Determine the (x, y) coordinate at the center of the cell enclosing the given text.  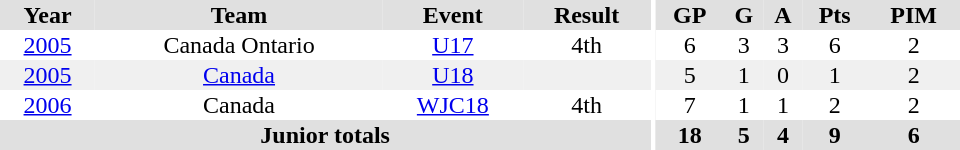
Year (48, 15)
Junior totals (325, 135)
18 (690, 135)
Pts (834, 15)
GP (690, 15)
7 (690, 105)
Result (586, 15)
0 (783, 75)
U17 (453, 45)
Canada Ontario (239, 45)
9 (834, 135)
A (783, 15)
PIM (914, 15)
U18 (453, 75)
WJC18 (453, 105)
Team (239, 15)
2006 (48, 105)
Event (453, 15)
G (744, 15)
4 (783, 135)
